From the cell containing the given text, extract its center point as [X, Y] coordinate. 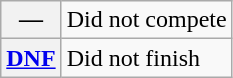
DNF [31, 58]
— [31, 20]
Did not compete [146, 20]
Did not finish [146, 58]
